Provide the (X, Y) coordinate of the cell's center where the given text is located.  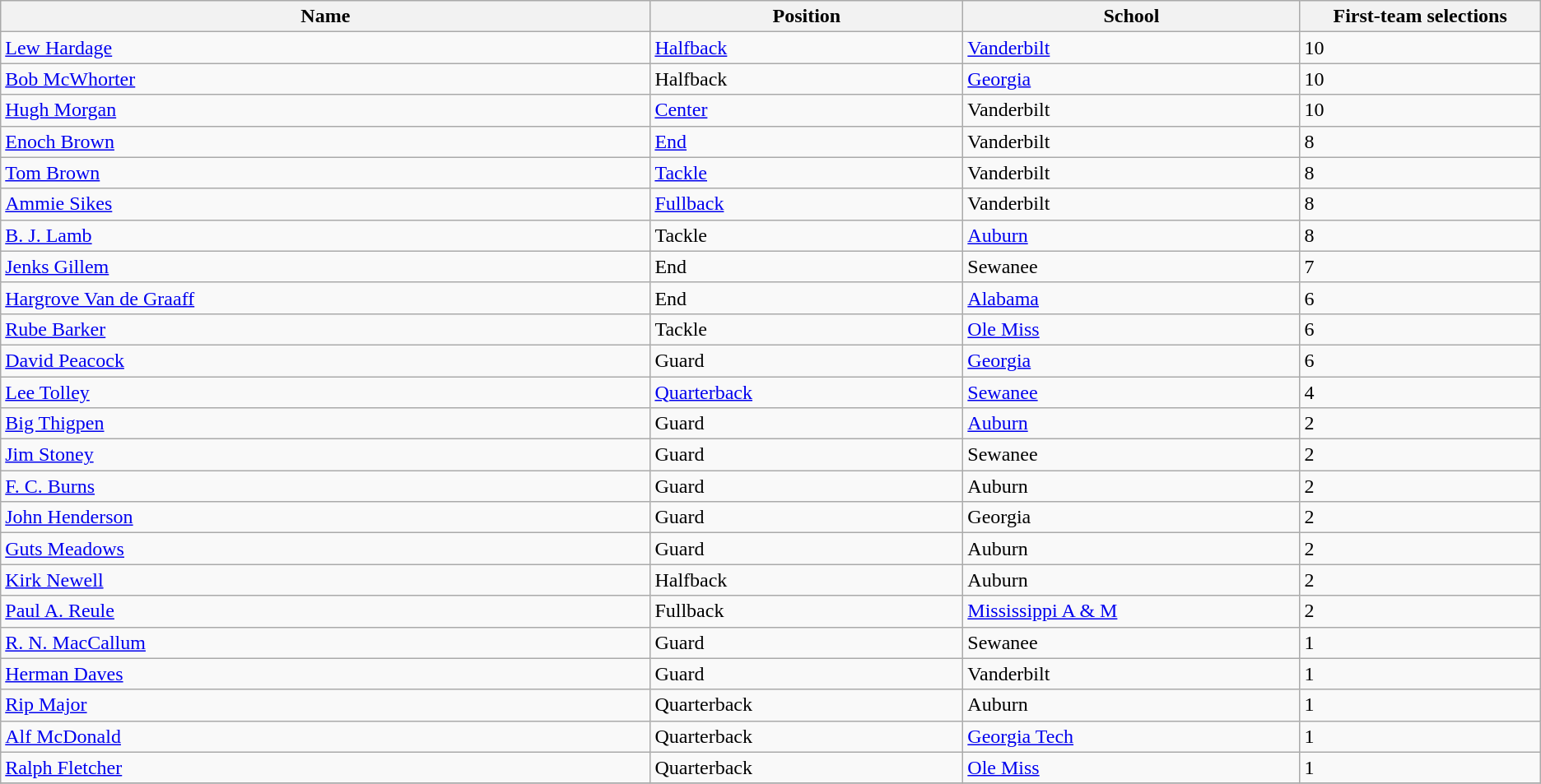
David Peacock (326, 360)
Ammie Sikes (326, 204)
Lee Tolley (326, 392)
Position (807, 16)
Tom Brown (326, 173)
Enoch Brown (326, 141)
Hargrove Van de Graaff (326, 298)
Paul A. Reule (326, 611)
Jim Stoney (326, 455)
Hugh Morgan (326, 110)
First-team selections (1420, 16)
7 (1420, 267)
Ralph Fletcher (326, 768)
Lew Hardage (326, 48)
R. N. MacCallum (326, 643)
B. J. Lamb (326, 235)
Bob McWhorter (326, 79)
Kirk Newell (326, 580)
Georgia Tech (1131, 736)
Jenks Gillem (326, 267)
Alabama (1131, 298)
School (1131, 16)
Herman Daves (326, 674)
Alf McDonald (326, 736)
Center (807, 110)
Rip Major (326, 705)
John Henderson (326, 517)
4 (1420, 392)
Rube Barker (326, 329)
Mississippi A & M (1131, 611)
Big Thigpen (326, 424)
Name (326, 16)
F. C. Burns (326, 486)
Guts Meadows (326, 549)
